Search for the cell housing the specified text and yield its (X, Y) center coordinate. 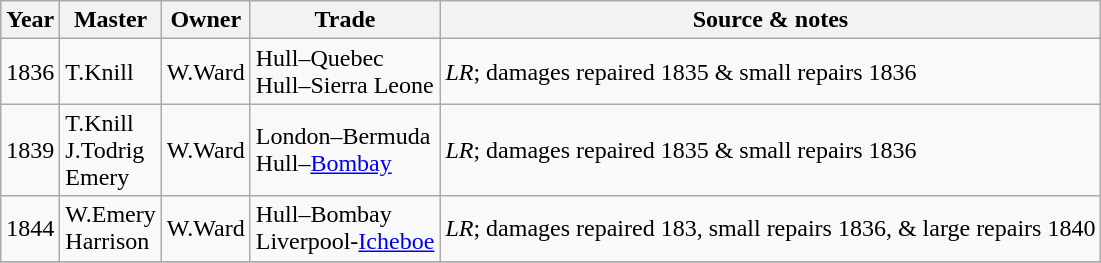
Source & notes (770, 20)
Owner (206, 20)
1836 (30, 72)
Hull–BombayLiverpool-Icheboe (345, 228)
LR; damages repaired 183, small repairs 1836, & large repairs 1840 (770, 228)
Year (30, 20)
T.Knill (110, 72)
1844 (30, 228)
Hull–QuebecHull–Sierra Leone (345, 72)
1839 (30, 150)
London–BermudaHull–Bombay (345, 150)
W.EmeryHarrison (110, 228)
T.KnillJ.TodrigEmery (110, 150)
Trade (345, 20)
Master (110, 20)
